Pinpoint the cell where the given text exists, returning its [X, Y] midpoint coordinate. 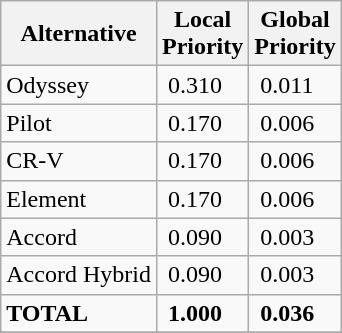
Accord Hybrid [79, 275]
Element [79, 199]
0.036 [295, 313]
0.011 [295, 85]
GlobalPriority [295, 34]
Alternative [79, 34]
1.000 [202, 313]
Accord [79, 237]
LocalPriority [202, 34]
TOTAL [79, 313]
CR-V [79, 161]
0.310 [202, 85]
Odyssey [79, 85]
Pilot [79, 123]
